Output the [X, Y] coordinate of the center of the cell containing the given text.  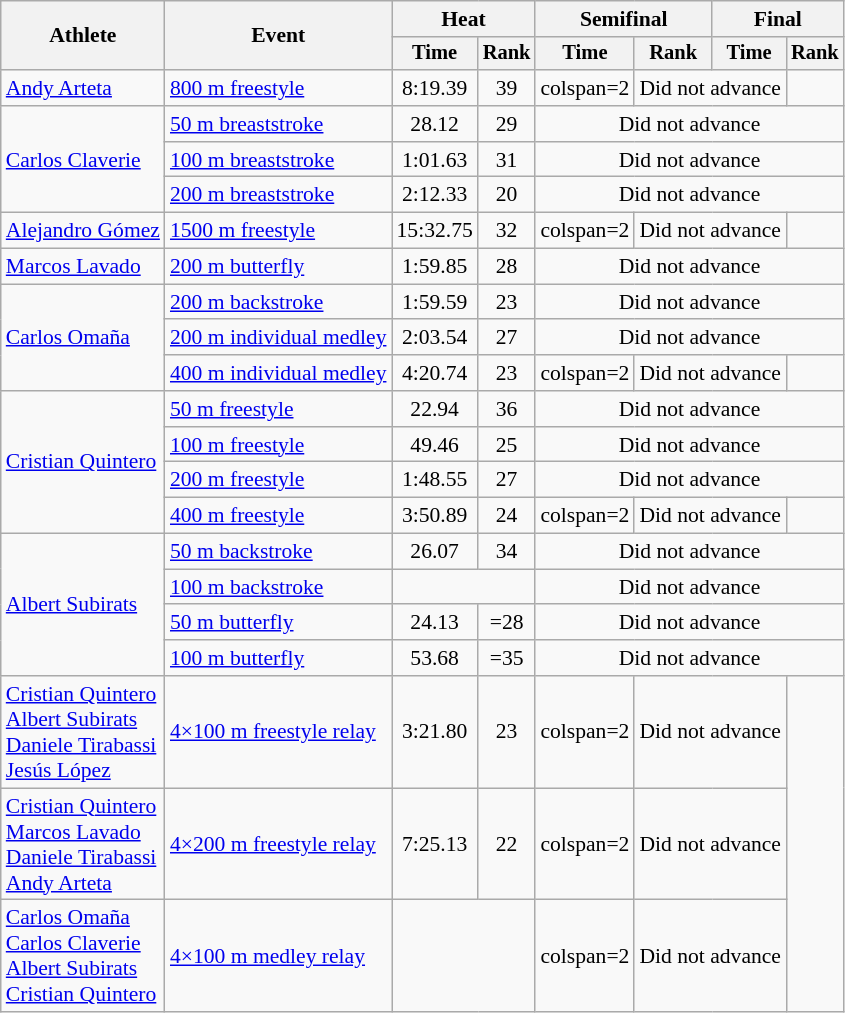
=28 [507, 623]
Final [778, 19]
Carlos Omaña [83, 338]
1:01.63 [435, 160]
100 m butterfly [278, 658]
1500 m freestyle [278, 231]
Carlos OmañaCarlos ClaverieAlbert SubiratsCristian Quintero [83, 956]
Cristian Quintero [83, 462]
1:59.85 [435, 267]
8:19.39 [435, 88]
200 m freestyle [278, 480]
2:03.54 [435, 338]
Marcos Lavado [83, 267]
50 m backstroke [278, 552]
1:48.55 [435, 480]
26.07 [435, 552]
4:20.74 [435, 373]
34 [507, 552]
7:25.13 [435, 844]
50 m freestyle [278, 409]
=35 [507, 658]
100 m freestyle [278, 445]
200 m individual medley [278, 338]
22 [507, 844]
53.68 [435, 658]
24 [507, 516]
22.94 [435, 409]
24.13 [435, 623]
Cristian QuinteroAlbert SubiratsDaniele TirabassiJesús López [83, 732]
200 m backstroke [278, 302]
Carlos Claverie [83, 160]
Albert Subirats [83, 605]
29 [507, 124]
15:32.75 [435, 231]
2:12.33 [435, 195]
49.46 [435, 445]
400 m freestyle [278, 516]
32 [507, 231]
28.12 [435, 124]
3:50.89 [435, 516]
Event [278, 36]
4×100 m freestyle relay [278, 732]
39 [507, 88]
Heat [464, 19]
25 [507, 445]
Alejandro Gómez [83, 231]
Athlete [83, 36]
28 [507, 267]
800 m freestyle [278, 88]
1:59.59 [435, 302]
400 m individual medley [278, 373]
200 m breaststroke [278, 195]
4×200 m freestyle relay [278, 844]
Semifinal [624, 19]
Cristian QuinteroMarcos LavadoDaniele TirabassiAndy Arteta [83, 844]
50 m breaststroke [278, 124]
4×100 m medley relay [278, 956]
20 [507, 195]
100 m backstroke [278, 587]
36 [507, 409]
100 m breaststroke [278, 160]
200 m butterfly [278, 267]
50 m butterfly [278, 623]
Andy Arteta [83, 88]
3:21.80 [435, 732]
31 [507, 160]
